Return [x, y] of the center of cell containing provided text 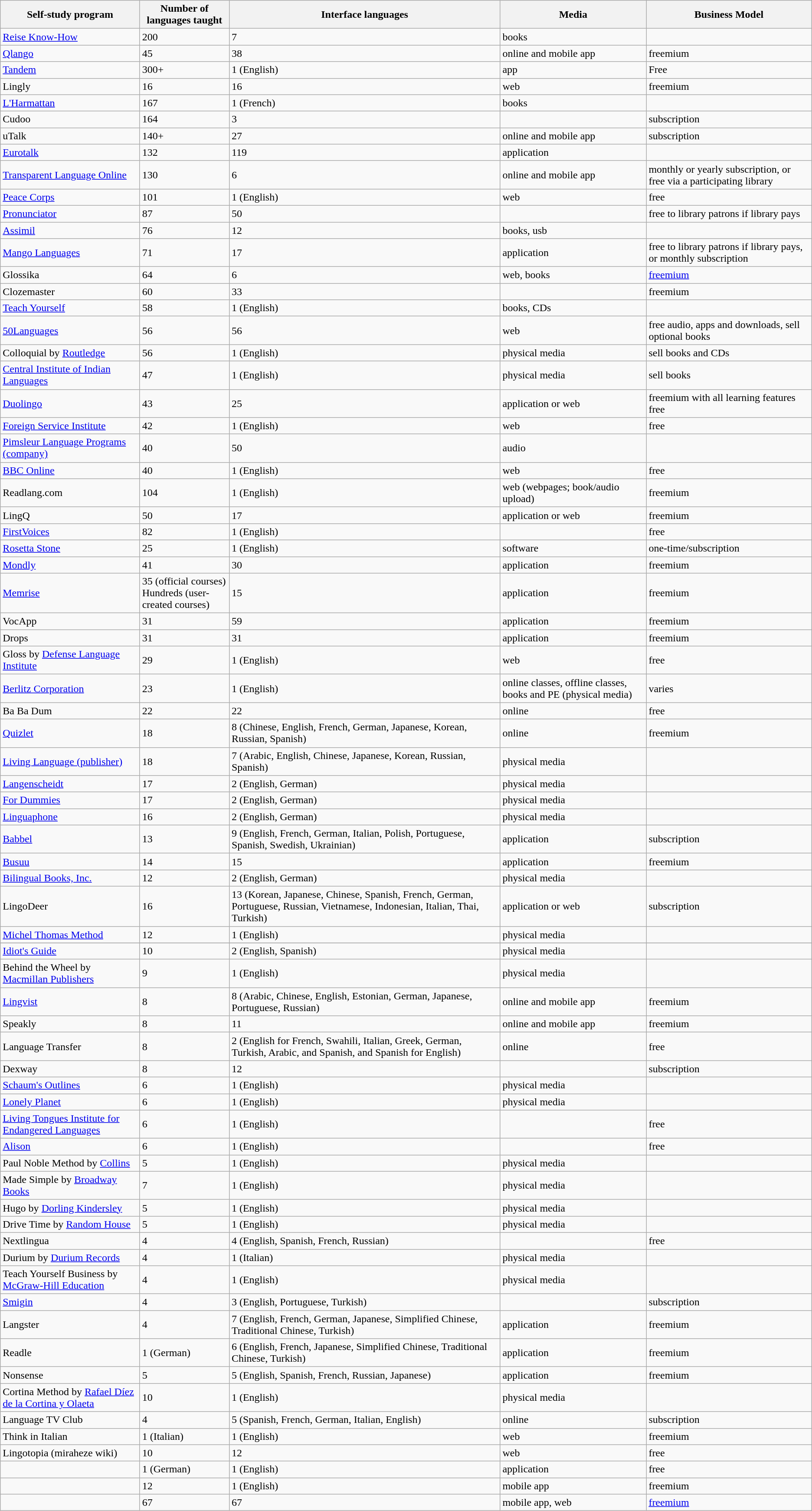
45 [184, 53]
Teach Yourself Business by McGraw-Hill Education [70, 1280]
Living Tongues Institute for Endangered Languages [70, 1124]
5 (English, Spanish, French, Russian, Japanese) [364, 1375]
41 [184, 565]
Drops [70, 638]
Assimil [70, 230]
Free [729, 70]
Dexway [70, 1069]
free to library patrons if library pays [729, 214]
Nextlingua [70, 1241]
200 [184, 37]
3 [364, 119]
Ba Ba Dum [70, 711]
Eurotalk [70, 152]
audio [573, 448]
Berlitz Corporation [70, 688]
2 (English for French, Swahili, Italian, Greek, German, Turkish, Arabic, and Spanish, and Spanish for English) [364, 1047]
mobile app, web [573, 1502]
Readlang.com [70, 493]
Lingvist [70, 1002]
Speakly [70, 1024]
Number of languages taught [184, 15]
7 (English, French, German, Japanese, Simplified Chinese, Traditional Chinese, Turkish) [364, 1324]
9 (English, French, German, Italian, Polish, Portuguese, Spanish, Swedish, Ukrainian) [364, 839]
books, CDs [573, 308]
82 [184, 532]
Paul Noble Method by Collins [70, 1163]
For Dummies [70, 800]
Cortina Method by Rafael Díez de la Cortina y Olaeta [70, 1397]
app [573, 70]
130 [184, 174]
FirstVoices [70, 532]
Transparent Language Online [70, 174]
sell books and CDs [729, 353]
web (webpages; book/audio upload) [573, 493]
Reise Know-How [70, 37]
web, books [573, 275]
Bilingual Books, Inc. [70, 878]
76 [184, 230]
uTalk [70, 136]
140+ [184, 136]
33 [364, 292]
119 [364, 152]
Hugo by Dorling Kindersley [70, 1208]
Lingly [70, 86]
monthly or yearly subscription, or free via a participating library [729, 174]
Peace Corps [70, 197]
Nonsense [70, 1375]
Schaum's Outlines [70, 1085]
Made Simple by Broadway Books [70, 1186]
one-time/subscription [729, 548]
Drive Time by Random House [70, 1224]
27 [364, 136]
Business Model [729, 15]
Langenscheidt [70, 784]
Clozemaster [70, 292]
Michel Thomas Method [70, 934]
58 [184, 308]
60 [184, 292]
Qlango [70, 53]
free audio, apps and downloads, sell optional books [729, 331]
Language Transfer [70, 1047]
free to library patrons if library pays, or monthly subscription [729, 253]
Tandem [70, 70]
8 (Chinese, English, French, German, Japanese, Korean, Russian, Spanish) [364, 733]
1 (French) [364, 103]
13 [184, 839]
Gloss by Defense Language Institute [70, 660]
Interface languages [364, 15]
Mondly [70, 565]
mobile app [573, 1486]
23 [184, 688]
14 [184, 861]
Behind the Wheel by Macmillan Publishers [70, 974]
Rosetta Stone [70, 548]
30 [364, 565]
Durium by Durium Records [70, 1257]
Media [573, 15]
Idiot's Guide [70, 951]
167 [184, 103]
4 (English, Spanish, French, Russian) [364, 1241]
Alison [70, 1146]
7 (Arabic, English, Chinese, Japanese, Korean, Russian, Spanish) [364, 761]
Pimsleur Language Programs (company) [70, 448]
Language TV Club [70, 1420]
L'Harmattan [70, 103]
164 [184, 119]
books, usb [573, 230]
Busuu [70, 861]
71 [184, 253]
11 [364, 1024]
Duolingo [70, 404]
42 [184, 426]
Linguaphone [70, 817]
8 (Arabic, Chinese, English, Estonian, German, Japanese, Portuguese, Russian) [364, 1002]
87 [184, 214]
online classes, offline classes, books and PE (physical media) [573, 688]
3 (English, Portuguese, Turkish) [364, 1302]
Foreign Service Institute [70, 426]
Quizlet [70, 733]
9 [184, 974]
LingoDeer [70, 906]
Glossika [70, 275]
Lingotopia (miraheze wiki) [70, 1453]
13 (Korean, Japanese, Chinese, Spanish, French, German, Portuguese, Russian, Vietnamese, Indonesian, Italian, Thai, Turkish) [364, 906]
Teach Yourself [70, 308]
Memrise [70, 593]
Lonely Planet [70, 1102]
50Languages [70, 331]
5 (Spanish, French, German, Italian, English) [364, 1420]
Readle [70, 1353]
59 [364, 621]
64 [184, 275]
freemium with all learning features free [729, 404]
300+ [184, 70]
47 [184, 375]
38 [364, 53]
29 [184, 660]
43 [184, 404]
BBC Online [70, 470]
Mango Languages [70, 253]
Langster [70, 1324]
VocApp [70, 621]
sell books [729, 375]
35 (official courses) Hundreds (user-created courses) [184, 593]
software [573, 548]
LingQ [70, 515]
Pronunciator [70, 214]
Cudoo [70, 119]
101 [184, 197]
104 [184, 493]
132 [184, 152]
Think in Italian [70, 1436]
Living Language (publisher) [70, 761]
6 (English, French, Japanese, Simplified Chinese, Traditional Chinese, Turkish) [364, 1353]
Central Institute of Indian Languages [70, 375]
Self-study program [70, 15]
Smigin [70, 1302]
2 (English, Spanish) [364, 951]
varies [729, 688]
Babbel [70, 839]
Colloquial by Routledge [70, 353]
